Determine the [X, Y] coordinate at the center of the cell enclosing the given text.  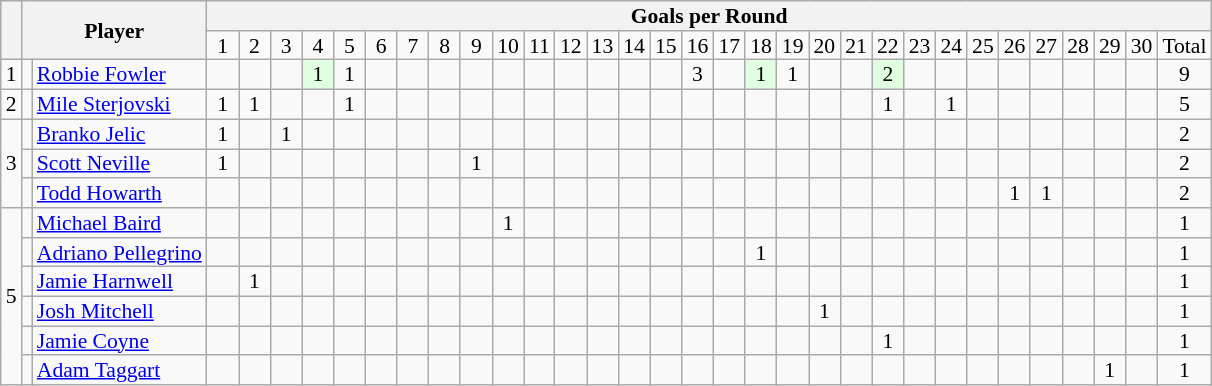
Adriano Pellegrino [120, 253]
27 [1046, 46]
10 [508, 46]
18 [761, 46]
Adam Taggart [120, 371]
6 [381, 46]
Goals per Round [710, 16]
Josh Mitchell [120, 312]
Branko Jelic [120, 134]
16 [698, 46]
24 [951, 46]
22 [888, 46]
28 [1078, 46]
8 [445, 46]
4 [318, 46]
30 [1142, 46]
17 [729, 46]
29 [1110, 46]
Total [1184, 46]
19 [793, 46]
Player [114, 30]
21 [856, 46]
15 [666, 46]
26 [1015, 46]
20 [824, 46]
Michael Baird [120, 223]
12 [571, 46]
Scott Neville [120, 164]
13 [603, 46]
25 [983, 46]
14 [634, 46]
7 [413, 46]
Mile Sterjovski [120, 105]
23 [920, 46]
Jamie Harnwell [120, 282]
Todd Howarth [120, 193]
11 [540, 46]
Robbie Fowler [120, 75]
Jamie Coyne [120, 341]
